Provide the (x, y) coordinate of the cell's center where the given text is located.  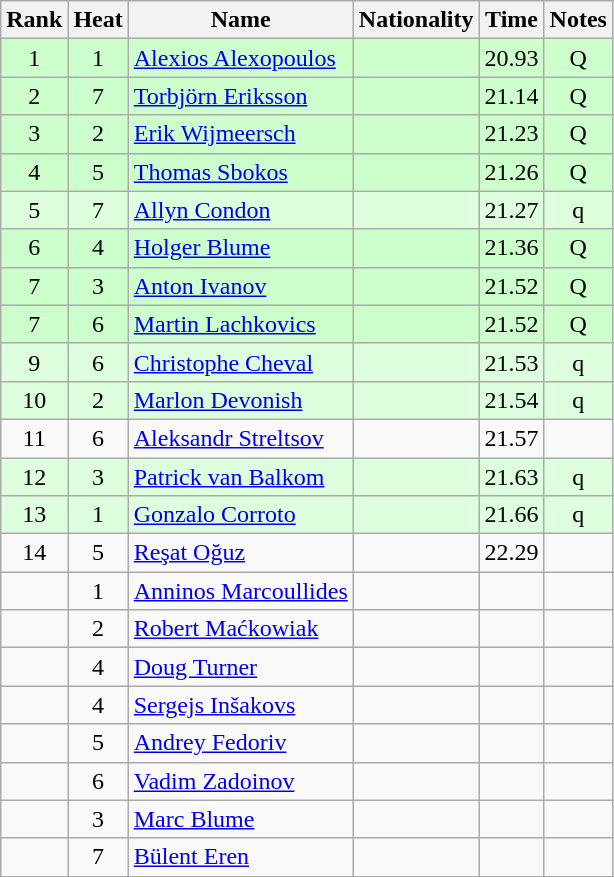
21.53 (512, 362)
Anton Ivanov (240, 286)
Doug Turner (240, 667)
Christophe Cheval (240, 362)
21.57 (512, 438)
21.54 (512, 400)
Allyn Condon (240, 210)
Sergejs Inšakovs (240, 705)
Martin Lachkovics (240, 324)
12 (34, 477)
11 (34, 438)
21.36 (512, 248)
Holger Blume (240, 248)
Nationality (416, 20)
Vadim Zadoinov (240, 781)
Bülent Eren (240, 857)
13 (34, 515)
Time (512, 20)
Patrick van Balkom (240, 477)
20.93 (512, 58)
21.26 (512, 172)
Robert Maćkowiak (240, 629)
22.29 (512, 553)
Reşat Oğuz (240, 553)
21.14 (512, 96)
Anninos Marcoullides (240, 591)
Gonzalo Corroto (240, 515)
Marlon Devonish (240, 400)
Thomas Sbokos (240, 172)
21.66 (512, 515)
10 (34, 400)
Notes (578, 20)
21.63 (512, 477)
Alexios Alexopoulos (240, 58)
9 (34, 362)
14 (34, 553)
Heat (98, 20)
Torbjörn Eriksson (240, 96)
Name (240, 20)
Marc Blume (240, 819)
21.27 (512, 210)
21.23 (512, 134)
Andrey Fedoriv (240, 743)
Rank (34, 20)
Aleksandr Streltsov (240, 438)
Erik Wijmeersch (240, 134)
